Detect which cell encompasses the target text, then output its (X, Y) center coordinate. 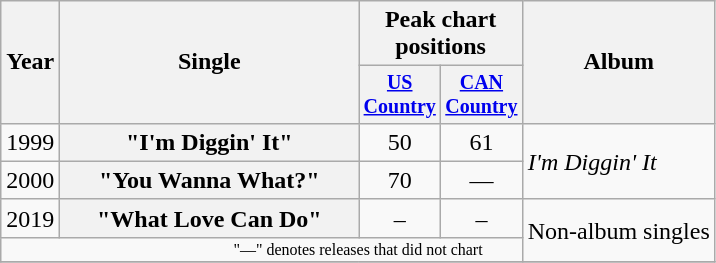
Peak chartpositions (440, 34)
Non-album singles (618, 230)
61 (482, 142)
Year (30, 62)
Album (618, 62)
"—" denotes releases that did not chart (358, 249)
70 (400, 180)
2000 (30, 180)
— (482, 180)
2019 (30, 218)
50 (400, 142)
CAN Country (482, 94)
"What Love Can Do" (210, 218)
1999 (30, 142)
I'm Diggin' It (618, 161)
"I'm Diggin' It" (210, 142)
US Country (400, 94)
Single (210, 62)
"You Wanna What?" (210, 180)
